Pinpoint the cell where the given text exists, returning its [X, Y] midpoint coordinate. 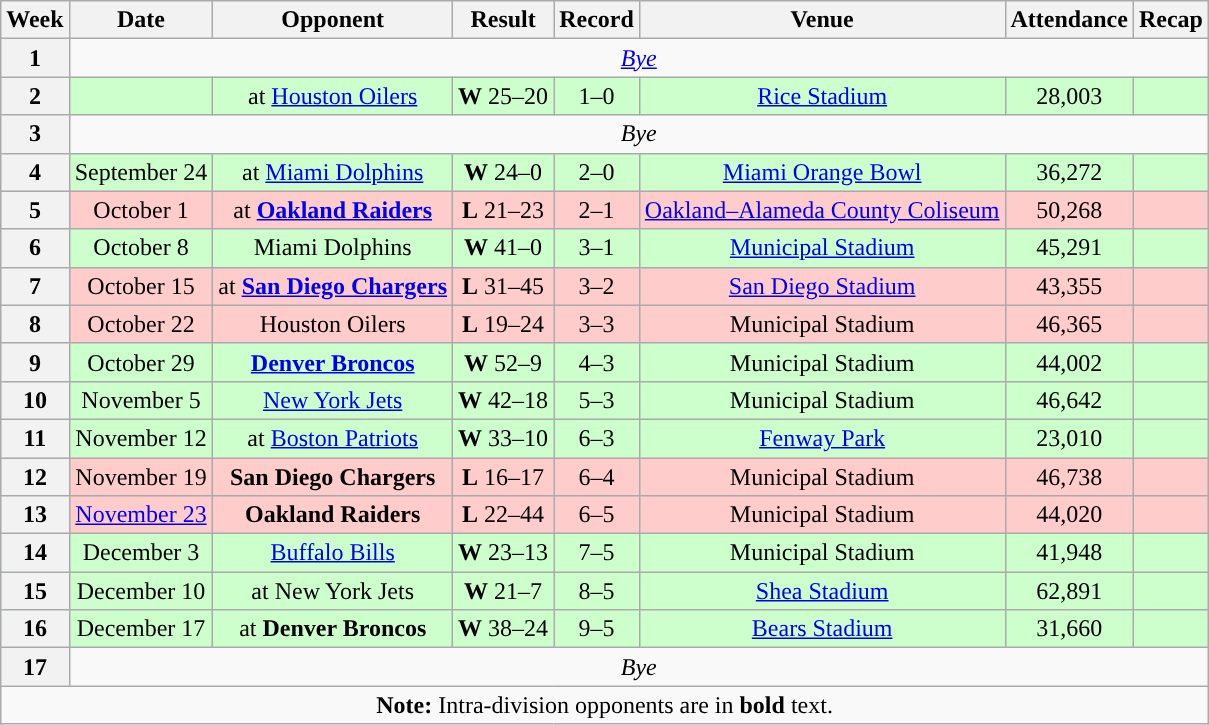
46,738 [1069, 477]
L 31–45 [504, 286]
L 22–44 [504, 515]
October 1 [141, 210]
23,010 [1069, 438]
11 [35, 438]
44,020 [1069, 515]
8–5 [597, 591]
December 3 [141, 553]
Date [141, 20]
at San Diego Chargers [333, 286]
28,003 [1069, 96]
4–3 [597, 362]
Bears Stadium [822, 629]
Rice Stadium [822, 96]
46,365 [1069, 324]
Attendance [1069, 20]
6–4 [597, 477]
5 [35, 210]
Fenway Park [822, 438]
W 24–0 [504, 172]
October 15 [141, 286]
6–5 [597, 515]
at Houston Oilers [333, 96]
2–1 [597, 210]
2 [35, 96]
Venue [822, 20]
16 [35, 629]
Recap [1170, 20]
45,291 [1069, 248]
W 21–7 [504, 591]
41,948 [1069, 553]
5–3 [597, 400]
14 [35, 553]
San Diego Stadium [822, 286]
Buffalo Bills [333, 553]
November 23 [141, 515]
October 22 [141, 324]
12 [35, 477]
Note: Intra-division opponents are in bold text. [605, 705]
3 [35, 134]
7 [35, 286]
October 29 [141, 362]
15 [35, 591]
W 25–20 [504, 96]
3–3 [597, 324]
3–2 [597, 286]
6–3 [597, 438]
46,642 [1069, 400]
November 5 [141, 400]
W 38–24 [504, 629]
Week [35, 20]
September 24 [141, 172]
50,268 [1069, 210]
at Miami Dolphins [333, 172]
at Oakland Raiders [333, 210]
9–5 [597, 629]
4 [35, 172]
November 19 [141, 477]
December 10 [141, 591]
Shea Stadium [822, 591]
Oakland–Alameda County Coliseum [822, 210]
2–0 [597, 172]
13 [35, 515]
Denver Broncos [333, 362]
9 [35, 362]
December 17 [141, 629]
Oakland Raiders [333, 515]
at New York Jets [333, 591]
San Diego Chargers [333, 477]
L 21–23 [504, 210]
L 19–24 [504, 324]
October 8 [141, 248]
Houston Oilers [333, 324]
44,002 [1069, 362]
1 [35, 58]
8 [35, 324]
31,660 [1069, 629]
36,272 [1069, 172]
November 12 [141, 438]
43,355 [1069, 286]
17 [35, 667]
6 [35, 248]
at Denver Broncos [333, 629]
W 23–13 [504, 553]
W 33–10 [504, 438]
7–5 [597, 553]
Record [597, 20]
New York Jets [333, 400]
1–0 [597, 96]
W 42–18 [504, 400]
Result [504, 20]
Opponent [333, 20]
Miami Orange Bowl [822, 172]
at Boston Patriots [333, 438]
10 [35, 400]
W 41–0 [504, 248]
Miami Dolphins [333, 248]
L 16–17 [504, 477]
62,891 [1069, 591]
3–1 [597, 248]
W 52–9 [504, 362]
